Return the [X, Y] coordinate for the center point of the cell that contains the specified text.  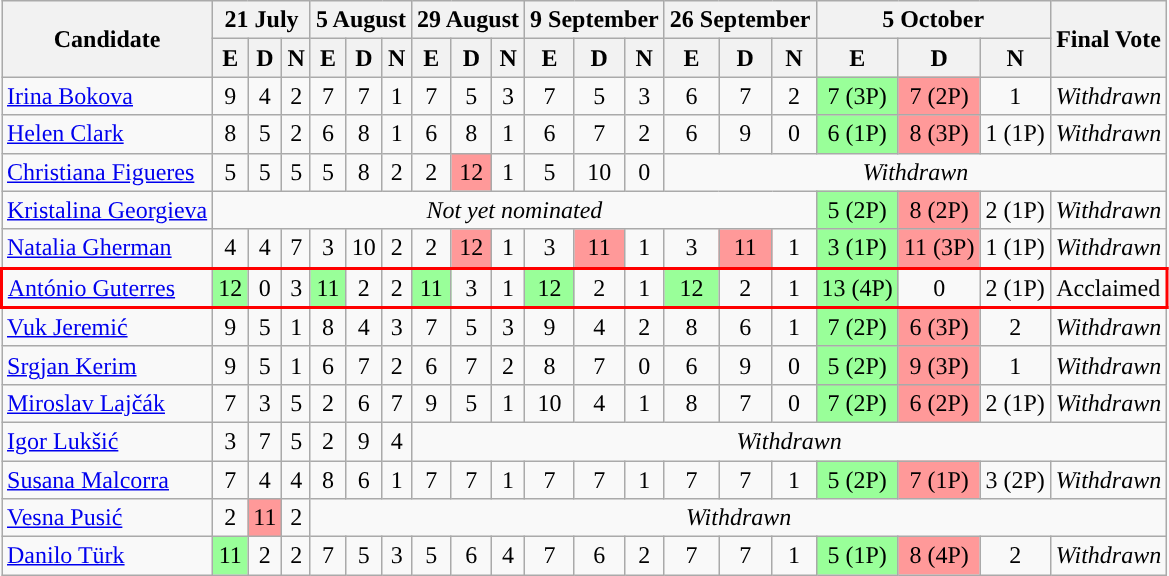
7 (3P) [857, 96]
3 (2P) [1015, 479]
21 July [262, 20]
29 August [468, 20]
6 (3P) [939, 328]
11 (3P) [939, 248]
Irina Bokova [108, 96]
9 September [595, 20]
5 (1P) [857, 556]
Igor Lukšić [108, 441]
Miroslav Lajčák [108, 403]
Candidate [108, 39]
8 (2P) [939, 210]
Acclaimed [1108, 288]
5 October [933, 20]
Susana Malcorra [108, 479]
9 (3P) [939, 365]
Kristalina Georgieva [108, 210]
Final Vote [1108, 39]
8 (4P) [939, 556]
6 (1P) [857, 134]
7 (1P) [939, 479]
Vesna Pusić [108, 518]
Danilo Türk [108, 556]
Natalia Gherman [108, 248]
Not yet nominated [514, 210]
6 (2P) [939, 403]
Christiana Figueres [108, 172]
Srgjan Kerim [108, 365]
13 (4P) [857, 288]
António Guterres [108, 288]
Vuk Jeremić [108, 328]
5 August [360, 20]
26 September [740, 20]
8 (3P) [939, 134]
3 (1P) [857, 248]
Helen Clark [108, 134]
